Determine the [x, y] coordinate at the center of the cell enclosing the given text.  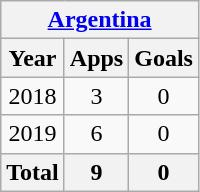
Total [33, 172]
6 [96, 134]
Apps [96, 58]
3 [96, 96]
2018 [33, 96]
2019 [33, 134]
9 [96, 172]
Argentina [100, 20]
Goals [164, 58]
Year [33, 58]
